For the text-containing cell, return its midpoint in [X, Y] coordinate format. 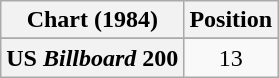
US Billboard 200 [92, 58]
Position [231, 20]
Chart (1984) [92, 20]
13 [231, 58]
